Identify which cell holds the provided text, then report its (x, y) central coordinate. 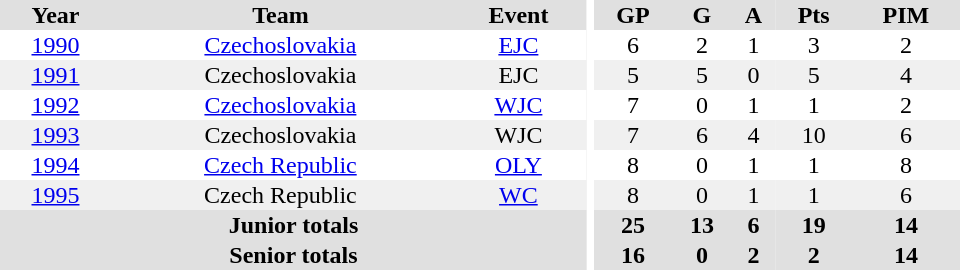
19 (814, 225)
25 (632, 225)
PIM (906, 15)
3 (814, 45)
1990 (56, 45)
16 (632, 255)
13 (702, 225)
1991 (56, 75)
1993 (56, 135)
1992 (56, 105)
Pts (814, 15)
G (702, 15)
Team (280, 15)
OLY (518, 165)
A (753, 15)
Year (56, 15)
1994 (56, 165)
GP (632, 15)
Junior totals (294, 225)
Senior totals (294, 255)
WC (518, 195)
1995 (56, 195)
Event (518, 15)
10 (814, 135)
